Identify which cell holds the provided text, then report its (X, Y) central coordinate. 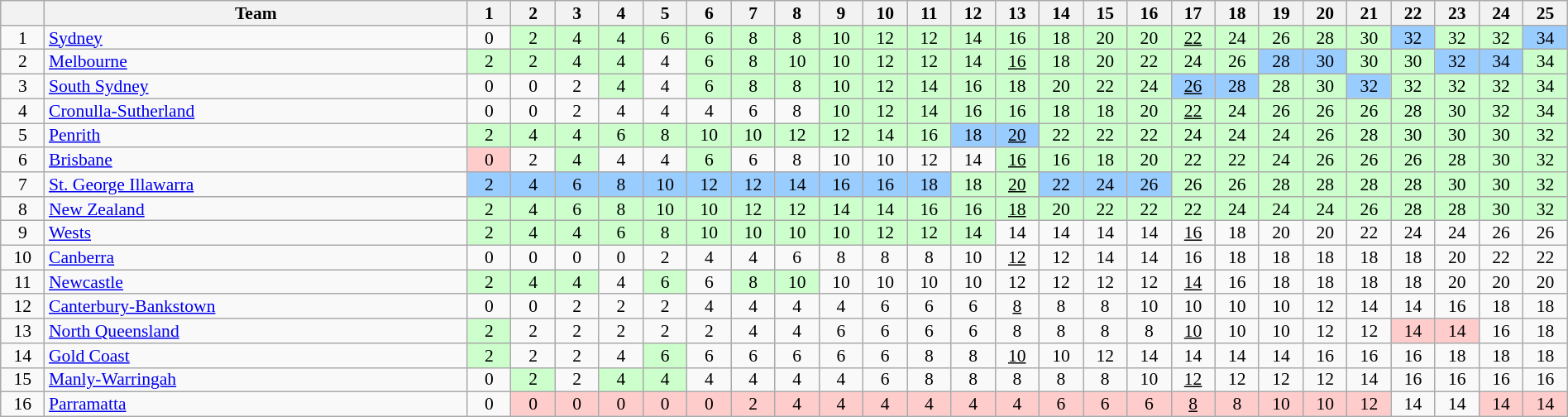
Penrith (256, 136)
17 (1193, 13)
Newcastle (256, 282)
Gold Coast (256, 356)
South Sydney (256, 87)
21 (1370, 13)
25 (1546, 13)
Wests (256, 233)
Melbourne (256, 62)
23 (1457, 13)
Parramatta (256, 405)
Canterbury-Bankstown (256, 307)
Manly-Warringah (256, 380)
Cronulla-Sutherland (256, 111)
New Zealand (256, 209)
Brisbane (256, 160)
Team (256, 13)
St. George Illawarra (256, 185)
19 (1280, 13)
Sydney (256, 38)
Canberra (256, 258)
North Queensland (256, 331)
